Scan for the cell matching the given text and deliver its (X, Y) coordinate at center. 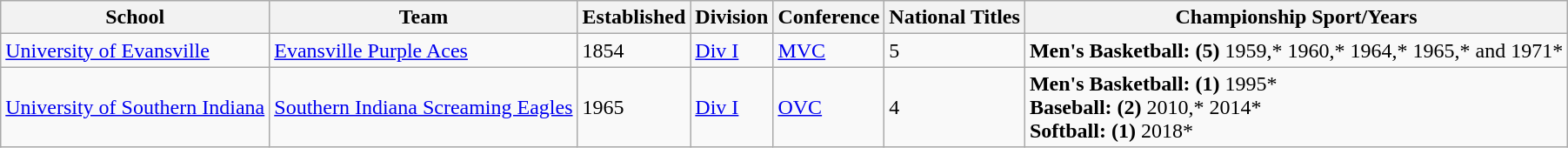
4 (955, 107)
OVC (829, 107)
Conference (829, 17)
Championship Sport/Years (1296, 17)
1854 (634, 50)
University of Evansville (136, 50)
Established (634, 17)
Men's Basketball: (5) 1959,* 1960,* 1964,* 1965,* and 1971* (1296, 50)
MVC (829, 50)
Men's Basketball: (1) 1995*Baseball: (2) 2010,* 2014*Softball: (1) 2018* (1296, 107)
National Titles (955, 17)
Evansville Purple Aces (424, 50)
1965 (634, 107)
Southern Indiana Screaming Eagles (424, 107)
University of Southern Indiana (136, 107)
5 (955, 50)
Team (424, 17)
School (136, 17)
Division (732, 17)
